From the cell containing the given text, extract its center point as (X, Y) coordinate. 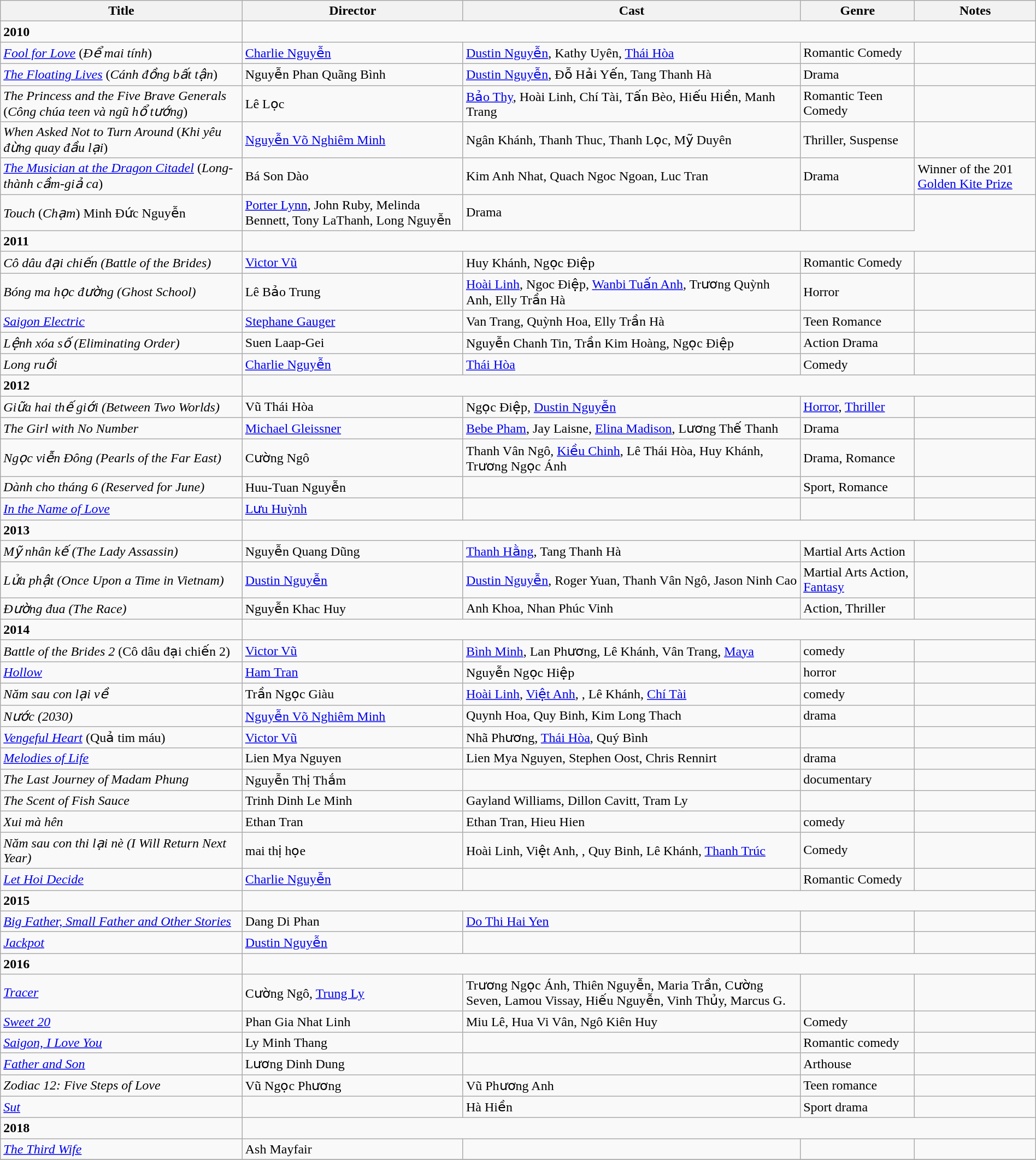
Martial Arts Action, Fantasy (858, 580)
Nhã Phương, Thái Hòa, Quý Bình (632, 738)
When Asked Not to Turn Around (Khi yêu đừng quay đầu lại) (121, 140)
Năm sau con thi lại nè (I Will Return Next Year) (121, 850)
Lửa phật (Once Upon a Time in Vietnam) (121, 580)
Romantic Teen Comedy (858, 104)
Horror, Thriller (858, 407)
Sport drama (858, 1107)
The Scent of Fish Sauce (121, 801)
Genre (858, 11)
documentary (858, 780)
Do Thi Hai Yen (632, 921)
Title (121, 11)
The Third Wife (121, 1149)
Dustin Nguyễn, Kathy Uyên, Thái Hòa (632, 53)
Phan Gia Nhat Linh (352, 1022)
Nguyễn Chanh Tin, Trần Kim Hoàng, Ngọc Điệp (632, 343)
The Princess and the Five Brave Generals (Công chúa teen và ngũ hổ tướng) (121, 104)
Kim Anh Nhat, Quach Ngoc Ngoan, Luc Tran (632, 176)
Nguyễn Phan Quãng Bình (352, 74)
Thái Hòa (632, 364)
Saigon, I Love You (121, 1043)
Arthouse (858, 1064)
2015 (121, 900)
Vũ Thái Hòa (352, 407)
Ngọc viễn Đông (Pearls of the Far East) (121, 458)
2016 (121, 964)
2014 (121, 629)
The Girl with No Number (121, 428)
Vengeful Heart (Quả tim máu) (121, 738)
Bảo Thy, Hoài Linh, Chí Tài, Tấn Bèo, Hiếu Hiền, Manh Trang (632, 104)
Suen Laap-Gei (352, 343)
The Musician at the Dragon Citadel (Long-thành cầm-giả ca) (121, 176)
Battle of the Brides 2 (Cô dâu đại chiến 2) (121, 651)
Quynh Hoa, Quy Binh, Kim Long Thach (632, 716)
Bebe Pham, Jay Laisne, Elina Madison, Lương Thế Thanh (632, 428)
2011 (121, 241)
horror (858, 673)
Stephane Gauger (352, 321)
Ethan Tran, Hieu Hien (632, 822)
Nguyễn Ngọc Hiệp (632, 673)
Nguyễn Quang Dũng (352, 551)
Nguyễn Khac Huy (352, 609)
Dang Di Phan (352, 921)
Trinh Dinh Le Minh (352, 801)
Director (352, 11)
Hà Hiền (632, 1107)
Lê Lọc (352, 104)
Hoài Linh, Ngoc Điệp, Wanbi Tuấn Anh, Trương Quỳnh Anh, Elly Trần Hà (632, 292)
The Floating Lives (Cánh đồng bất tận) (121, 74)
Melodies of Life (121, 758)
Zodiac 12: Five Steps of Love (121, 1085)
Sweet 20 (121, 1022)
2013 (121, 530)
Cô dâu đại chiến (Battle of the Brides) (121, 262)
Ly Minh Thang (352, 1043)
Năm sau con lại về (121, 694)
Huu-Tuan Nguyễn (352, 487)
Dành cho tháng 6 (Reserved for June) (121, 487)
Trần Ngọc Giàu (352, 694)
Lệnh xóa số (Eliminating Order) (121, 343)
Sut (121, 1107)
Saigon Electric (121, 321)
Huy Khánh, Ngọc Điệp (632, 262)
Van Trang, Quỳnh Hoa, Elly Trần Hà (632, 321)
Thriller, Suspense (858, 140)
Thanh Vân Ngô, Kiều Chinh, Lê Thái Hòa, Huy Khánh, Trương Ngọc Ánh (632, 458)
Dustin Nguyễn, Roger Yuan, Thanh Vân Ngô, Jason Ninh Cao (632, 580)
Martial Arts Action (858, 551)
2012 (121, 386)
Teen romance (858, 1085)
Hoài Linh, Việt Anh, , Lê Khánh, Chí Tài (632, 694)
mai thị họe (352, 850)
Ash Mayfair (352, 1149)
Hollow (121, 673)
Hoài Linh, Việt Anh, , Quy Binh, Lê Khánh, Thanh Trúc (632, 850)
Cường Ngô (352, 458)
Teen Romance (858, 321)
The Last Journey of Madam Phung (121, 780)
Sport, Romance (858, 487)
Winner of the 201 Golden Kite Prize (975, 176)
2018 (121, 1128)
Let Hoi Decide (121, 879)
Ngân Khánh, Thanh Thuc, Thanh Lọc, Mỹ Duyên (632, 140)
Big Father, Small Father and Other Stories (121, 921)
Father and Son (121, 1064)
Cường Ngô, Trung Ly (352, 993)
Nước (2030) (121, 716)
Drama, Romance (858, 458)
Gayland Williams, Dillon Cavitt, Tram Ly (632, 801)
Long ruồi (121, 364)
Tracer (121, 993)
Vũ Phương Anh (632, 1085)
Jackpot (121, 943)
Ham Tran (352, 673)
Xui mà hên (121, 822)
Lưu Huỳnh (352, 509)
Lien Mya Nguyen (352, 758)
Horror (858, 292)
Cast (632, 11)
Fool for Love (Để mai tính) (121, 53)
Bình Minh, Lan Phương, Lê Khánh, Vân Trang, Maya (632, 651)
Lương Dinh Dung (352, 1064)
Bá Son Dào (352, 176)
Notes (975, 11)
Touch (Chạm) Minh Đức Nguyễn (121, 213)
Porter Lynn, John Ruby, Melinda Bennett, Tony LaThanh, Long Nguyễn (352, 213)
Ngọc Điệp, Dustin Nguyễn (632, 407)
2010 (121, 32)
Trương Ngọc Ánh, Thiên Nguyễn, Maria Trần, Cường Seven, Lamou Vissay, Hiếu Nguyễn, Vinh Thủy, Marcus G. (632, 993)
Action Drama (858, 343)
Mỹ nhân kế (The Lady Assassin) (121, 551)
Michael Gleissner (352, 428)
Lê Bảo Trung (352, 292)
Dustin Nguyễn, Đỗ Hải Yến, Tang Thanh Hà (632, 74)
Miu Lê, Hua Vi Vân, Ngô Kiên Huy (632, 1022)
Nguyễn Thị Thắm (352, 780)
Giữa hai thế giới (Between Two Worlds) (121, 407)
In the Name of Love (121, 509)
Anh Khoa, Nhan Phúc Vinh (632, 609)
Ethan Tran (352, 822)
Bóng ma học đường (Ghost School) (121, 292)
Đường đua (The Race) (121, 609)
Action, Thriller (858, 609)
Vũ Ngọc Phương (352, 1085)
Lien Mya Nguyen, Stephen Oost, Chris Rennirt (632, 758)
Romantic comedy (858, 1043)
Thanh Hằng, Tang Thanh Hà (632, 551)
